Detect which cell encompasses the target text, then output its (x, y) center coordinate. 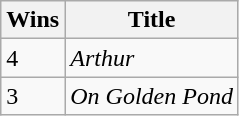
Wins (33, 20)
On Golden Pond (152, 96)
4 (33, 58)
3 (33, 96)
Arthur (152, 58)
Title (152, 20)
